From the cell containing the given text, extract its center point as (X, Y) coordinate. 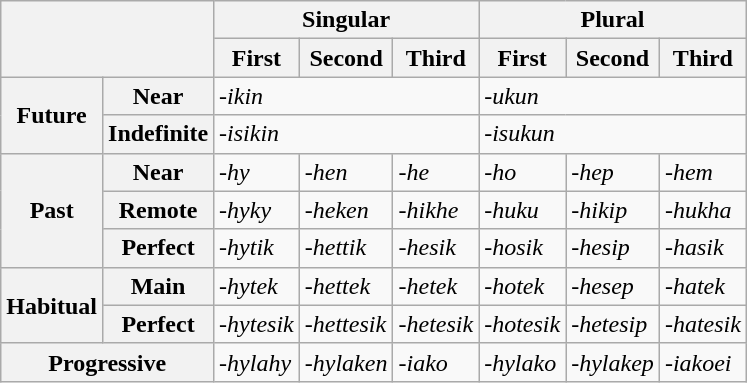
-hosik (522, 248)
-ikin (346, 96)
-hettesik (346, 324)
-hatek (702, 286)
-hotek (522, 286)
-hetek (436, 286)
-hylaken (346, 362)
Future (52, 115)
-ho (522, 172)
-hotesik (522, 324)
-iako (436, 362)
-isukun (613, 134)
Remote (158, 210)
Singular (346, 20)
Progressive (108, 362)
-heken (346, 210)
-isikin (346, 134)
-hylakep (613, 362)
-iakoei (702, 362)
-hylahy (257, 362)
-hytik (257, 248)
-hesep (613, 286)
-he (436, 172)
-hikip (613, 210)
-hatesik (702, 324)
-hetesip (613, 324)
Habitual (52, 305)
-hikhe (436, 210)
-hetesik (436, 324)
-hukha (702, 210)
-hettek (346, 286)
-hyky (257, 210)
-hytek (257, 286)
-hylako (522, 362)
-hettik (346, 248)
-hasik (702, 248)
Past (52, 210)
-hytesik (257, 324)
-hesip (613, 248)
Plural (613, 20)
-huku (522, 210)
Main (158, 286)
-hep (613, 172)
-hen (346, 172)
-hesik (436, 248)
-hy (257, 172)
-ukun (613, 96)
-hem (702, 172)
Indefinite (158, 134)
